Determine the (x, y) coordinate at the center of the cell enclosing the given text.  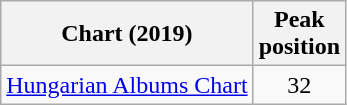
Chart (2019) (127, 34)
32 (299, 85)
Peakposition (299, 34)
Hungarian Albums Chart (127, 85)
